Scan for the cell matching the given text and deliver its (x, y) coordinate at center. 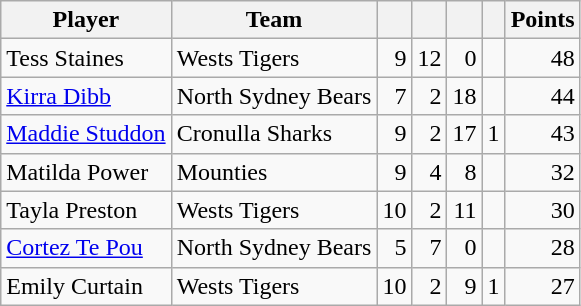
18 (464, 96)
Cronulla Sharks (274, 134)
Tess Staines (86, 58)
Kirra Dibb (86, 96)
17 (464, 134)
12 (430, 58)
32 (542, 172)
5 (394, 248)
43 (542, 134)
48 (542, 58)
Cortez Te Pou (86, 248)
Team (274, 20)
28 (542, 248)
44 (542, 96)
Player (86, 20)
Emily Curtain (86, 286)
Mounties (274, 172)
30 (542, 210)
Maddie Studdon (86, 134)
Matilda Power (86, 172)
8 (464, 172)
11 (464, 210)
4 (430, 172)
Tayla Preston (86, 210)
Points (542, 20)
27 (542, 286)
